Capture the cell that displays the provided text and extract its [X, Y] central coordinate. 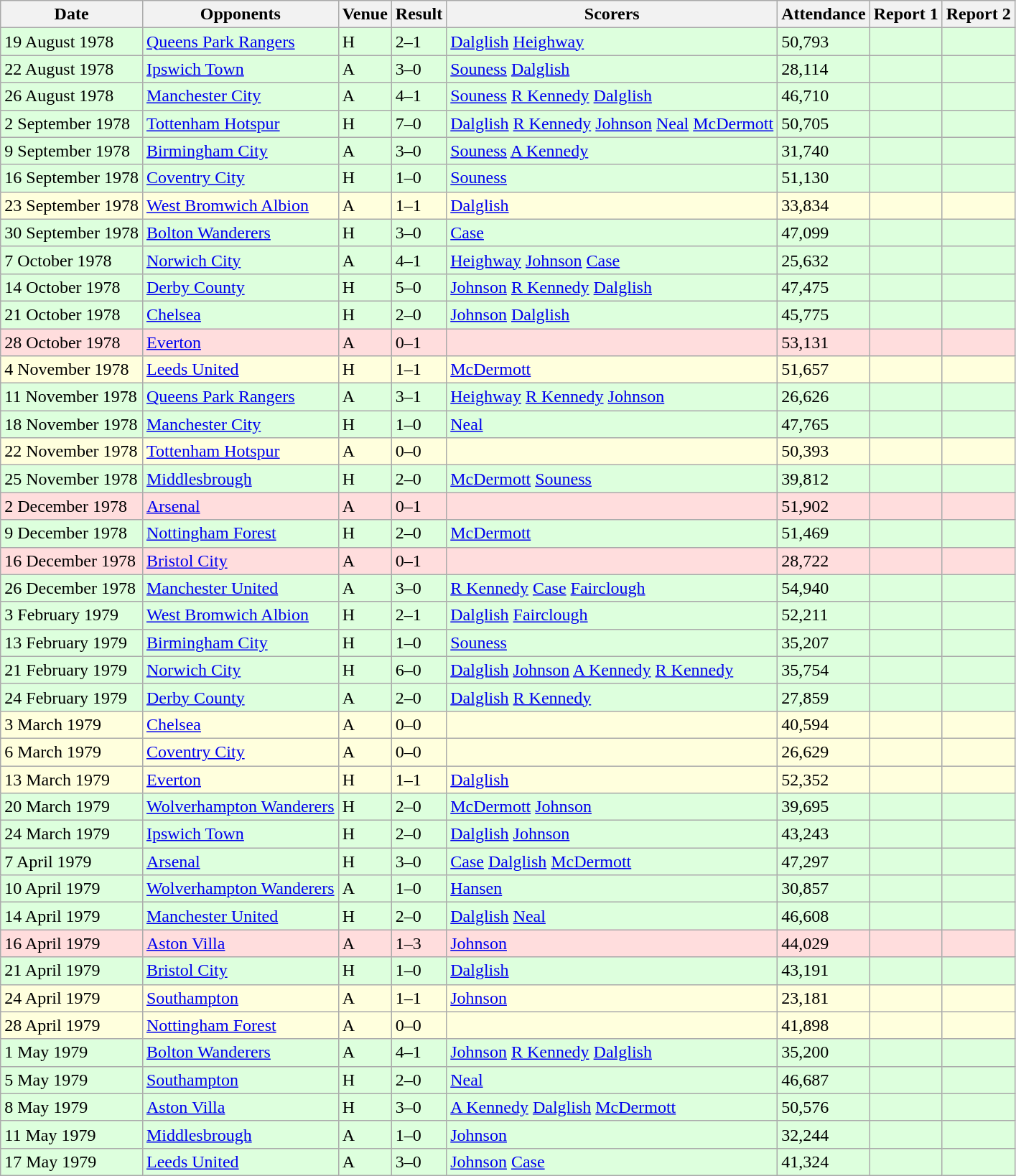
32,244 [824, 1134]
26 December 1978 [72, 588]
Attendance [824, 14]
31,740 [824, 151]
30,857 [824, 889]
13 March 1979 [72, 779]
24 March 1979 [72, 834]
26,626 [824, 397]
21 February 1979 [72, 670]
13 February 1979 [72, 643]
1 May 1979 [72, 1053]
51,130 [824, 178]
50,705 [824, 123]
Venue [365, 14]
28,114 [824, 69]
24 February 1979 [72, 697]
43,243 [824, 834]
5 May 1979 [72, 1080]
23 September 1978 [72, 205]
46,608 [824, 916]
9 September 1978 [72, 151]
33,834 [824, 205]
50,576 [824, 1107]
10 April 1979 [72, 889]
3 February 1979 [72, 615]
4 November 1978 [72, 370]
McDermott Johnson [612, 807]
35,754 [824, 670]
Heighway R Kennedy Johnson [612, 397]
14 April 1979 [72, 916]
Dalglish R Kennedy [612, 697]
Dalglish Fairclough [612, 615]
35,207 [824, 643]
41,898 [824, 1025]
26,629 [824, 752]
7–0 [419, 123]
39,695 [824, 807]
16 September 1978 [72, 178]
Souness R Kennedy Dalglish [612, 96]
35,200 [824, 1053]
46,710 [824, 96]
26 August 1978 [72, 96]
19 August 1978 [72, 42]
11 May 1979 [72, 1134]
Scorers [612, 14]
40,594 [824, 724]
Report 2 [978, 14]
Case Dalglish McDermott [612, 862]
51,469 [824, 533]
7 October 1978 [72, 260]
51,902 [824, 506]
Opponents [240, 14]
9 December 1978 [72, 533]
7 April 1979 [72, 862]
47,099 [824, 233]
6–0 [419, 670]
1–3 [419, 943]
R Kennedy Case Fairclough [612, 588]
Souness Dalglish [612, 69]
24 April 1979 [72, 998]
54,940 [824, 588]
23,181 [824, 998]
Report 1 [906, 14]
43,191 [824, 971]
Dalglish Neal [612, 916]
25,632 [824, 260]
27,859 [824, 697]
McDermott Souness [612, 479]
Johnson Dalglish [612, 314]
47,765 [824, 424]
Johnson Case [612, 1162]
21 October 1978 [72, 314]
3–1 [419, 397]
11 November 1978 [72, 397]
2 September 1978 [72, 123]
Case [612, 233]
50,393 [824, 452]
46,687 [824, 1080]
28 October 1978 [72, 342]
17 May 1979 [72, 1162]
5–0 [419, 287]
8 May 1979 [72, 1107]
50,793 [824, 42]
16 December 1978 [72, 561]
2 December 1978 [72, 506]
16 April 1979 [72, 943]
18 November 1978 [72, 424]
41,324 [824, 1162]
6 March 1979 [72, 752]
20 March 1979 [72, 807]
3 March 1979 [72, 724]
25 November 1978 [72, 479]
51,657 [824, 370]
22 August 1978 [72, 69]
39,812 [824, 479]
14 October 1978 [72, 287]
47,297 [824, 862]
Dalglish R Kennedy Johnson Neal McDermott [612, 123]
Dalglish Johnson A Kennedy R Kennedy [612, 670]
22 November 1978 [72, 452]
Souness A Kennedy [612, 151]
52,211 [824, 615]
45,775 [824, 314]
Date [72, 14]
A Kennedy Dalglish McDermott [612, 1107]
Result [419, 14]
30 September 1978 [72, 233]
47,475 [824, 287]
21 April 1979 [72, 971]
44,029 [824, 943]
Dalglish Heighway [612, 42]
28,722 [824, 561]
28 April 1979 [72, 1025]
52,352 [824, 779]
Hansen [612, 889]
53,131 [824, 342]
Dalglish Johnson [612, 834]
Heighway Johnson Case [612, 260]
